Identify which cell holds the provided text, then report its (X, Y) central coordinate. 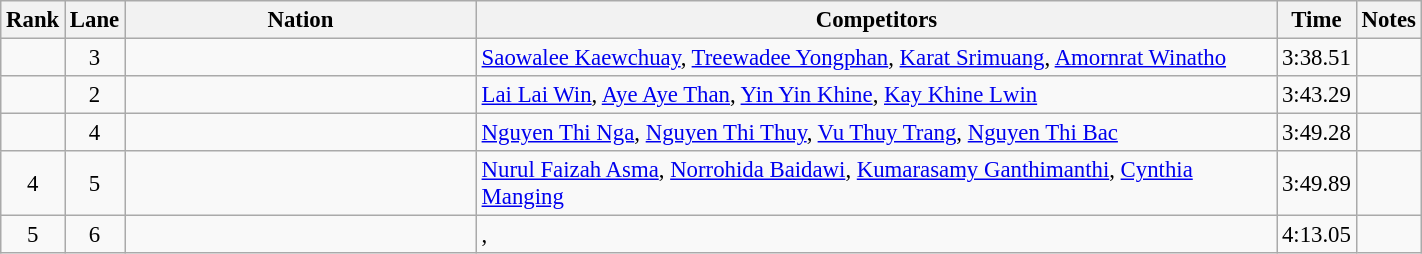
Nurul Faizah Asma, Norrohida Baidawi, Kumarasamy Ganthimanthi, Cynthia Manging (876, 184)
Lane (95, 20)
Saowalee Kaewchuay, Treewadee Yongphan, Karat Srimuang, Amornrat Winatho (876, 58)
Notes (1388, 20)
Nguyen Thi Nga, Nguyen Thi Thuy, Vu Thuy Trang, Nguyen Thi Bac (876, 133)
Nation (301, 20)
, (876, 235)
6 (95, 235)
3:49.89 (1317, 184)
Lai Lai Win, Aye Aye Than, Yin Yin Khine, Kay Khine Lwin (876, 95)
3:49.28 (1317, 133)
2 (95, 95)
Rank (33, 20)
3:43.29 (1317, 95)
Time (1317, 20)
4:13.05 (1317, 235)
Competitors (876, 20)
3:38.51 (1317, 58)
3 (95, 58)
